Identify which cell holds the provided text, then report its [X, Y] central coordinate. 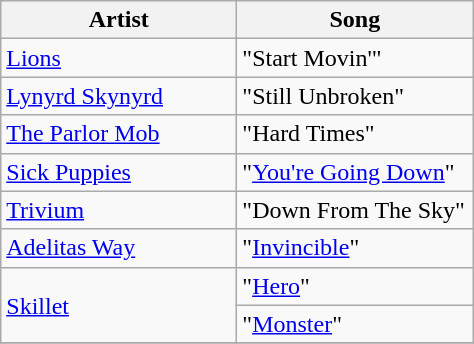
"Start Movin'" [355, 58]
"You're Going Down" [355, 172]
"Still Unbroken" [355, 96]
"Hero" [355, 286]
"Down From The Sky" [355, 210]
Adelitas Way [119, 248]
Song [355, 20]
Trivium [119, 210]
Lynyrd Skynyrd [119, 96]
"Monster" [355, 324]
Artist [119, 20]
Lions [119, 58]
"Hard Times" [355, 134]
Sick Puppies [119, 172]
"Invincible" [355, 248]
Skillet [119, 305]
The Parlor Mob [119, 134]
